Capture the cell that displays the provided text and extract its [X, Y] central coordinate. 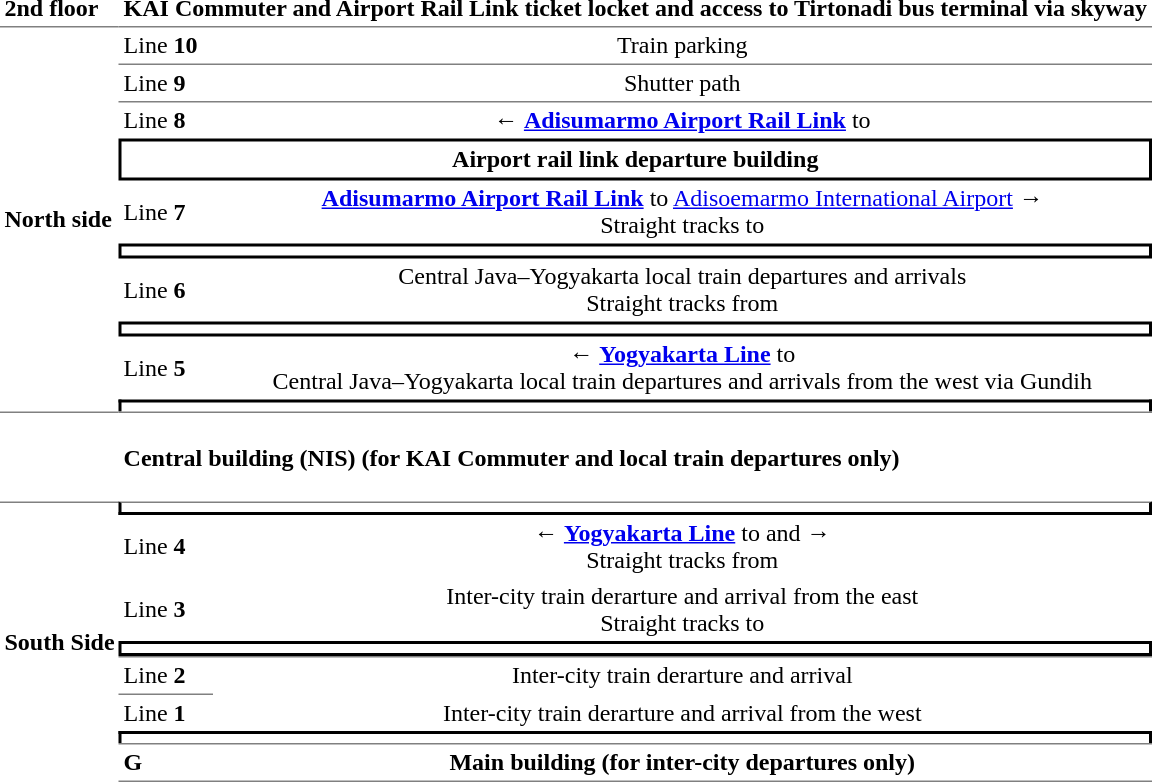
Line 1 [166, 713]
← Yogyakarta Line to Central Java–Yogyakarta local train departures and arrivals from the west via Gundih [682, 368]
South Side [60, 642]
Line 5 [166, 368]
Inter-city train derarture and arrival from the west [682, 713]
Line 2 [166, 675]
← Adisumarmo Airport Rail Link to [682, 120]
Line 3 [166, 610]
Line 8 [166, 120]
Adisumarmo Airport Rail Link to Adisoemarmo International Airport →Straight tracks to [682, 212]
Main building (for inter-city departures only) [682, 762]
Line 7 [166, 212]
Central building (NIS) (for KAI Commuter and local train departures only) [635, 457]
Line 6 [166, 290]
Line 9 [166, 83]
Inter-city train derarture and arrival from the eastStraight tracks to [682, 610]
Shutter path [682, 83]
G [166, 762]
← Yogyakarta Line to and →Straight tracks from [682, 546]
Inter-city train derarture and arrival [682, 675]
North side [60, 219]
Line 10 [166, 45]
Central Java–Yogyakarta local train departures and arrivalsStraight tracks from [682, 290]
Line 4 [166, 546]
Train parking [682, 45]
Airport rail link departure building [635, 159]
